Provide the [x, y] coordinate of the cell's center where the given text is located.  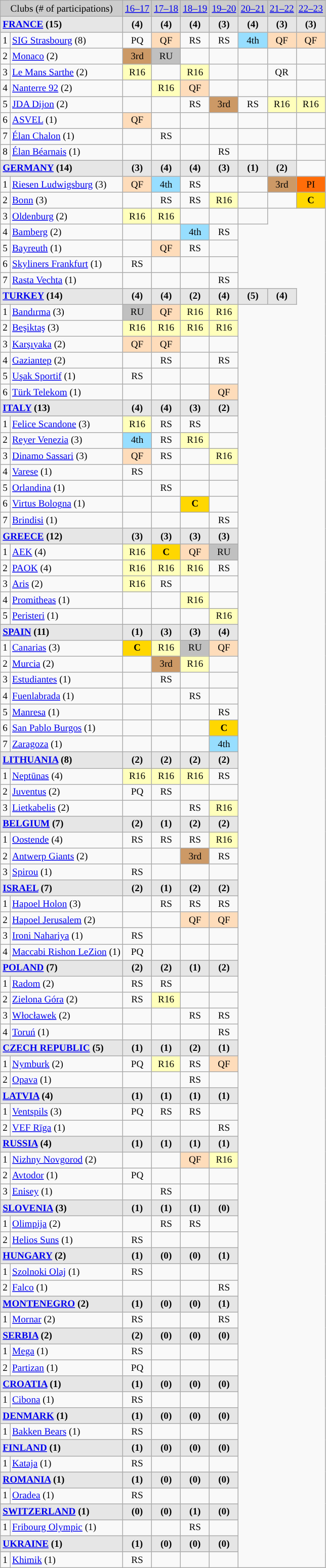
Beşiktaş (3) [67, 328]
Zaragoza (1) [67, 744]
Bamberg (2) [67, 233]
Avtodor (1) [67, 1176]
POLAND (7) [62, 968]
22–23 [311, 9]
Monaco (2) [67, 56]
SLOVENIA (3) [62, 1208]
Nymburk (2) [67, 1064]
FRANCE (15) [62, 24]
Ventspils (3) [67, 1112]
QR [281, 72]
PI [311, 185]
CROATIA (1) [62, 1384]
Clubs (# of participations) [62, 9]
Estudiantes (1) [67, 680]
Antwerp Giants (2) [67, 856]
San Pablo Burgos (1) [67, 728]
Murcia (2) [67, 664]
Cibona (1) [67, 1400]
Skyliners Frankfurt (1) [67, 264]
Riesen Ludwigsburg (3) [67, 185]
Kataja (1) [67, 1464]
HUNGARY (2) [62, 1256]
Varese (1) [67, 472]
(5) [253, 296]
Gaziantep (2) [67, 360]
Maccabi Rishon LeZion (1) [67, 952]
FINLAND (1) [62, 1448]
SWITZERLAND (1) [62, 1512]
Bayreuth (1) [67, 248]
ISRAEL (7) [62, 888]
TURKEY (14) [62, 296]
SPAIN (11) [62, 632]
Türk Telekom (1) [67, 392]
21–22 [281, 9]
Oradea (1) [67, 1496]
Felice Scandone (3) [67, 424]
Mega (1) [67, 1352]
Nizhny Novgorod (2) [67, 1160]
20–21 [253, 9]
Peristeri (1) [67, 616]
ROMANIA (1) [62, 1480]
Manresa (1) [67, 712]
Nanterre 92 (2) [67, 88]
Enisey (1) [67, 1192]
Lietkabelis (2) [67, 808]
Aris (2) [67, 584]
LITHUANIA (8) [62, 760]
GREECE (12) [62, 536]
Spirou (1) [67, 872]
8 [5, 152]
Orlandina (1) [67, 488]
Opava (1) [67, 1080]
Szolnoki Olaj (1) [67, 1272]
ITALY (13) [62, 408]
VEF Rīga (1) [67, 1128]
Uşak Sportif (1) [67, 376]
Oostende (4) [67, 840]
Bakken Bears (1) [67, 1432]
Oldenburg (2) [67, 216]
Brindisi (1) [67, 520]
Hapoel Jerusalem (2) [67, 920]
Élan Chalon (1) [67, 136]
Bonn (3) [67, 200]
Le Mans Sarthe (2) [67, 72]
Virtus Bologna (1) [67, 504]
PAOK (4) [67, 568]
Reyer Venezia (3) [67, 440]
LATVIA (4) [62, 1096]
Ironi Nahariya (1) [67, 936]
Fribourg Olympic (1) [67, 1528]
Élan Béarnais (1) [67, 152]
Bandırma (3) [67, 312]
GERMANY (14) [62, 168]
DENMARK (1) [62, 1416]
Zielona Góra (2) [67, 1000]
18–19 [195, 9]
SIG Strasbourg (8) [67, 40]
SERBIA (2) [62, 1336]
Helios Suns (1) [67, 1240]
RUSSIA (4) [62, 1144]
17–18 [166, 9]
ASVEL (1) [67, 120]
UKRAINE (1) [62, 1544]
Dinamo Sassari (3) [67, 456]
Mornar (2) [67, 1320]
BELGIUM (7) [62, 824]
Rasta Vechta (1) [67, 280]
Radom (2) [67, 984]
Włocławek (2) [67, 1016]
Falco (1) [67, 1288]
MONTENEGRO (2) [62, 1304]
CZECH REPUBLIC (5) [62, 1048]
Canarias (3) [67, 648]
AEK (4) [67, 552]
Neptūnas (4) [67, 776]
Partizan (1) [67, 1368]
Olimpija (2) [67, 1224]
JDA Dijon (2) [67, 104]
Fuenlabrada (1) [67, 696]
Khimik (1) [67, 1560]
Toruń (1) [67, 1032]
16–17 [137, 9]
19–20 [224, 9]
Hapoel Holon (3) [67, 904]
Karşıyaka (2) [67, 344]
Promitheas (1) [67, 600]
Juventus (2) [67, 792]
